Capture the cell that displays the provided text and extract its [x, y] central coordinate. 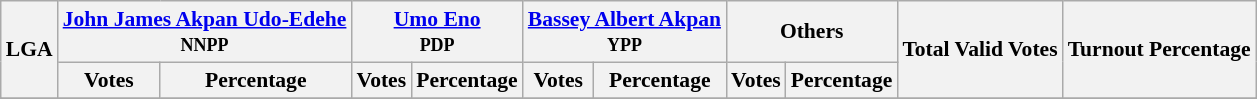
LGA [30, 50]
Total Valid Votes [980, 50]
Turnout Percentage [1160, 50]
John James Akpan Udo-EdeheNNPP [205, 32]
Others [812, 32]
Umo EnoPDP [436, 32]
Bassey Albert AkpanYPP [624, 32]
